Extract the (x, y) coordinate from the center of the cell holding the provided text.  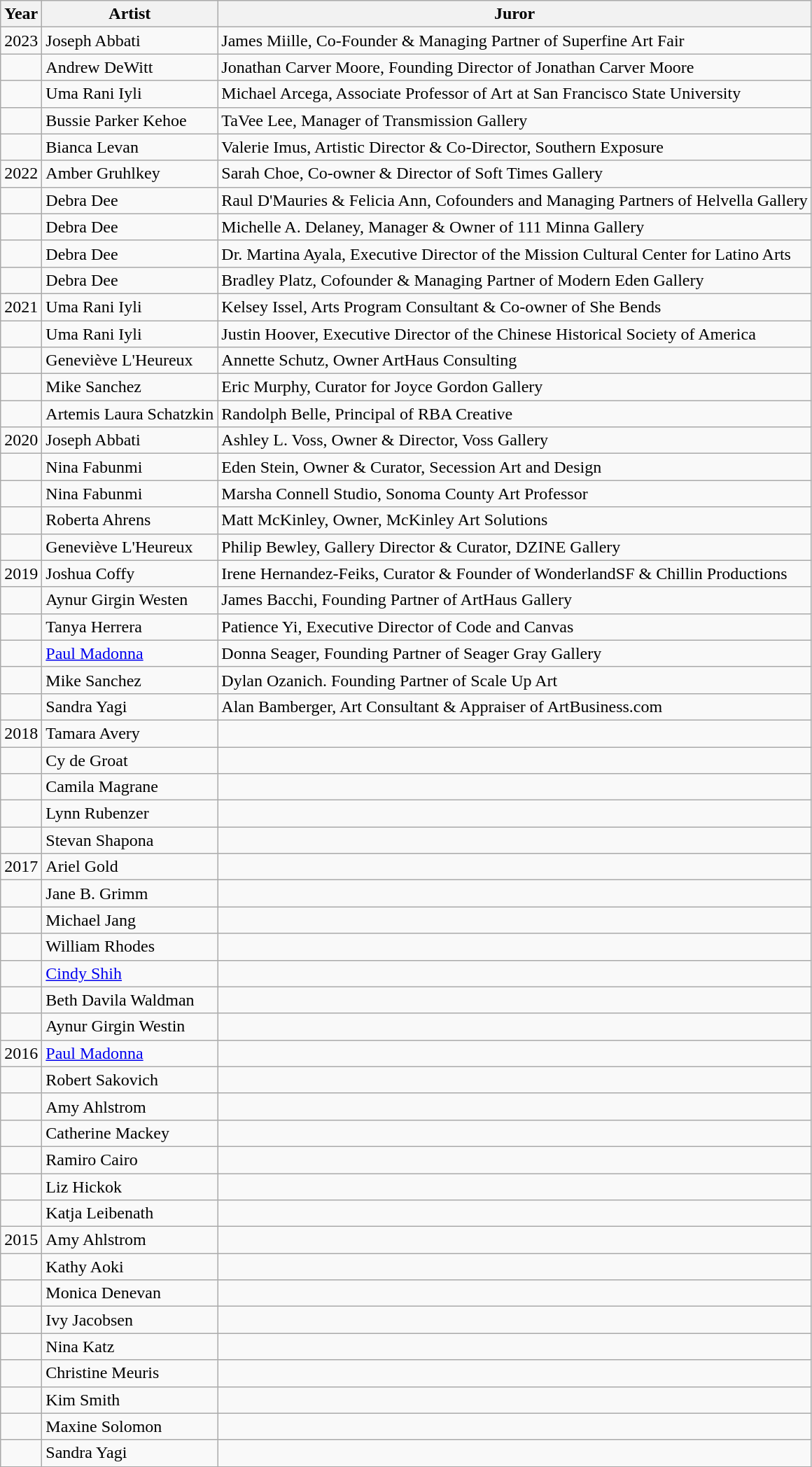
Liz Hickok (130, 1187)
Cindy Shih (130, 973)
Marsha Connell Studio, Sonoma County Art Professor⁠ (515, 494)
2015 (21, 1240)
Patience Yi, Executive Director of Code and Canvas (515, 627)
Justin Hoover, Executive Director of the Chinese Historical Society of America (515, 334)
2021 (21, 307)
TaVee Lee, Manager of Transmission Gallery (515, 120)
Catherine Mackey (130, 1133)
Ashley L. Voss, Owner & Director, Voss Gallery (515, 440)
Philip Bewley, Gallery Director & Curator, DZINE Gallery (515, 547)
Annette Schutz, Owner ArtHaus Consulting (515, 361)
Joshua Coffy (130, 573)
Michelle A. Delaney, Manager & Owner of 111 Minna Gallery (515, 227)
Katja Leibenath (130, 1214)
Michael Arcega, Associate Professor of Art at San Francisco State University (515, 94)
Robert Sakovich (130, 1080)
Bradley Platz, Cofounder & Managing Partner of Modern Eden Gallery (515, 280)
Jane B. Grimm (130, 894)
Dylan Ozanich. Founding Partner of Scale Up Art (515, 680)
Eden Stein, Owner & Curator, Secession Art and Design (515, 467)
Matt McKinley, Owner, McKinley Art Solutions⁠ (515, 520)
Christine Meuris (130, 1373)
Ramiro Cairo (130, 1160)
Ivy Jacobsen (130, 1320)
Michael Jang (130, 920)
2018 (21, 733)
Year (21, 14)
Amber Gruhlkey (130, 174)
2023 (21, 41)
Andrew DeWitt (130, 67)
Bianca Levan (130, 147)
Kim Smith (130, 1400)
Randolph Belle, Principal of RBA Creative (515, 414)
James Bacchi, Founding Partner of ArtHaus Gallery (515, 600)
Jonathan Carver Moore, Founding Director of Jonathan Carver Moore (515, 67)
Raul D'Mauries & Felicia Ann, Cofounders and Managing Partners of Helvella Gallery (515, 200)
2017 (21, 867)
Camila Magrane (130, 787)
Beth Davila Waldman (130, 1000)
William Rhodes (130, 947)
2020 (21, 440)
Juror (515, 14)
Stevan Shapona (130, 840)
Aynur Girgin Westin (130, 1027)
Cy de Groat (130, 760)
Sarah Choe, Co-owner & Director of Soft Times Gallery (515, 174)
Artist (130, 14)
Ariel Gold (130, 867)
Valerie Imus, Artistic Director & Co-Director, Southern Exposure (515, 147)
2022 (21, 174)
Maxine Solomon (130, 1426)
Artemis Laura Schatzkin (130, 414)
Lynn Rubenzer (130, 814)
2019 (21, 573)
Dr. Martina Ayala, Executive Director of the Mission Cultural Center for Latino Arts (515, 253)
Donna Seager, Founding Partner of Seager Gray Gallery (515, 653)
Kelsey Issel, Arts Program Consultant & Co-owner of She Bends (515, 307)
Monica Denevan (130, 1293)
Tamara Avery (130, 733)
Aynur Girgin Westen (130, 600)
Roberta Ahrens (130, 520)
Eric Murphy, Curator for Joyce Gordon Gallery (515, 387)
Kathy Aoki (130, 1267)
James Miille, Co-Founder & Managing Partner of Superfine Art Fair (515, 41)
Bussie Parker Kehoe (130, 120)
2016 (21, 1053)
Nina Katz (130, 1347)
Alan Bamberger, Art Consultant & Appraiser of ArtBusiness.com (515, 707)
Irene Hernandez-Feiks, Curator & Founder of WonderlandSF & Chillin Productions (515, 573)
Tanya Herrera (130, 627)
